Provide the (X, Y) coordinate of the cell's center where the given text is located.  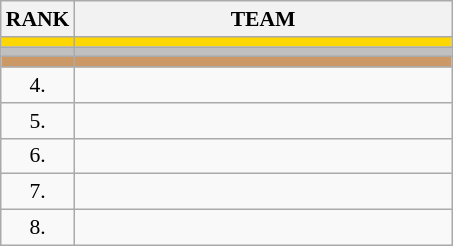
6. (38, 156)
4. (38, 85)
8. (38, 228)
7. (38, 192)
RANK (38, 19)
TEAM (262, 19)
5. (38, 121)
